Pinpoint the cell where the given text exists, returning its (X, Y) midpoint coordinate. 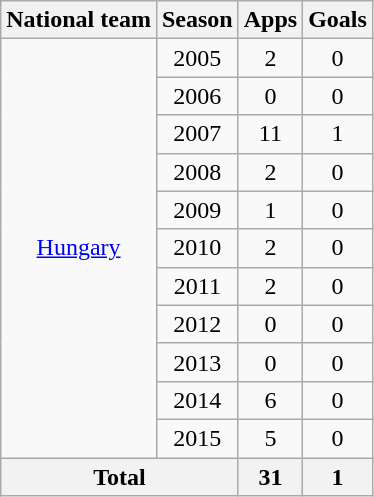
11 (270, 134)
Goals (338, 20)
Season (197, 20)
2007 (197, 134)
2008 (197, 172)
6 (270, 400)
2014 (197, 400)
2015 (197, 438)
2006 (197, 96)
2012 (197, 324)
2013 (197, 362)
2011 (197, 286)
31 (270, 477)
2010 (197, 248)
Apps (270, 20)
2009 (197, 210)
Hungary (79, 248)
5 (270, 438)
National team (79, 20)
Total (120, 477)
2005 (197, 58)
